Provide the [x, y] coordinate of the cell's center where the given text is located.  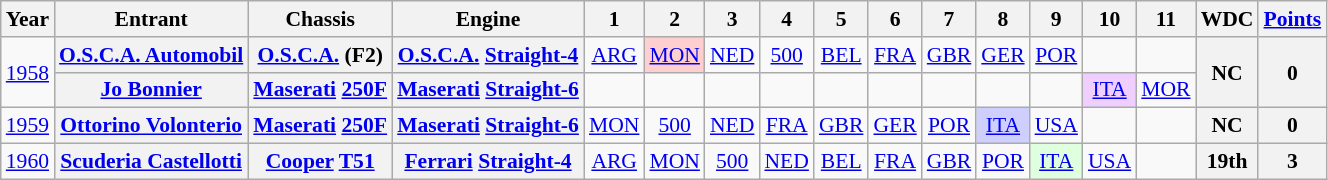
Jo Bonnier [151, 90]
19th [1228, 162]
1958 [28, 72]
11 [1166, 19]
10 [1110, 19]
Scuderia Castellotti [151, 162]
Ferrari Straight-4 [488, 162]
9 [1056, 19]
Ottorino Volonterio [151, 126]
1960 [28, 162]
WDC [1228, 19]
5 [842, 19]
Points [1292, 19]
Entrant [151, 19]
6 [894, 19]
1959 [28, 126]
Year [28, 19]
Cooper T51 [320, 162]
8 [1002, 19]
2 [674, 19]
7 [950, 19]
O.S.C.A. Automobil [151, 55]
Engine [488, 19]
4 [786, 19]
Chassis [320, 19]
1 [614, 19]
MOR [1166, 90]
O.S.C.A. Straight-4 [488, 55]
O.S.C.A. (F2) [320, 55]
